Detect which cell encompasses the target text, then output its (X, Y) center coordinate. 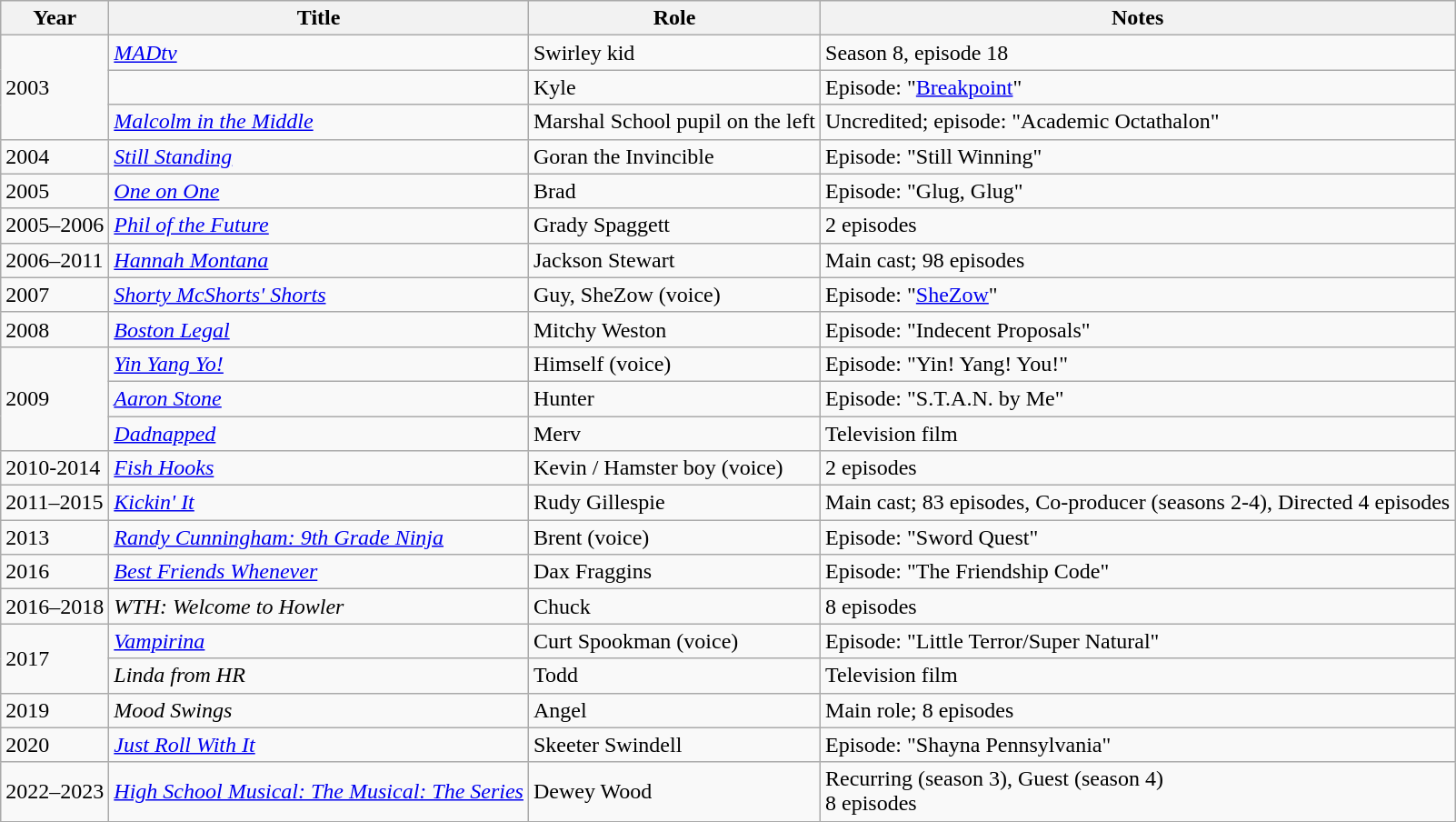
Malcolm in the Middle (319, 122)
Rudy Gillespie (674, 503)
Episode: "Shayna Pennsylvania" (1138, 745)
Jackson Stewart (674, 260)
Kickin' It (319, 503)
Season 8, episode 18 (1138, 53)
High School Musical: The Musical: The Series (319, 791)
Todd (674, 676)
Notes (1138, 18)
Hannah Montana (319, 260)
Episode: "Indecent Proposals" (1138, 329)
Main role; 8 episodes (1138, 710)
Marshal School pupil on the left (674, 122)
Episode: "Glug, Glug" (1138, 191)
Episode: "SheZow" (1138, 295)
Role (674, 18)
Mood Swings (319, 710)
MADtv (319, 53)
Shorty McShorts' Shorts (319, 295)
2011–2015 (55, 503)
Grady Spaggett (674, 226)
Phil of the Future (319, 226)
Mitchy Weston (674, 329)
Aaron Stone (319, 398)
Dewey Wood (674, 791)
2010-2014 (55, 468)
Goran the Invincible (674, 156)
Main cast; 98 episodes (1138, 260)
Yin Yang Yo! (319, 364)
Dadnapped (319, 434)
Randy Cunningham: 9th Grade Ninja (319, 537)
Episode: "The Friendship Code" (1138, 572)
Brad (674, 191)
Episode: "Sword Quest" (1138, 537)
Swirley kid (674, 53)
Himself (voice) (674, 364)
2004 (55, 156)
Title (319, 18)
Episode: "Breakpoint" (1138, 87)
2017 (55, 658)
Best Friends Whenever (319, 572)
Still Standing (319, 156)
Guy, SheZow (voice) (674, 295)
8 episodes (1138, 606)
Episode: "S.T.A.N. by Me" (1138, 398)
Chuck (674, 606)
Uncredited; episode: "Academic Octathalon" (1138, 122)
Boston Legal (319, 329)
2007 (55, 295)
Linda from HR (319, 676)
2020 (55, 745)
2019 (55, 710)
Skeeter Swindell (674, 745)
Just Roll With It (319, 745)
Main cast; 83 episodes, Co-producer (seasons 2-4), Directed 4 episodes (1138, 503)
2008 (55, 329)
Year (55, 18)
2005 (55, 191)
2009 (55, 398)
2006–2011 (55, 260)
One on One (319, 191)
Recurring (season 3), Guest (season 4)8 episodes (1138, 791)
Hunter (674, 398)
Fish Hooks (319, 468)
Angel (674, 710)
Brent (voice) (674, 537)
2016–2018 (55, 606)
Dax Fraggins (674, 572)
WTH: Welcome to Howler (319, 606)
Episode: "Little Terror/Super Natural" (1138, 641)
Kevin / Hamster boy (voice) (674, 468)
2013 (55, 537)
Episode: "Still Winning" (1138, 156)
2016 (55, 572)
Curt Spookman (voice) (674, 641)
Kyle (674, 87)
2003 (55, 87)
2022–2023 (55, 791)
Vampirina (319, 641)
Episode: "Yin! Yang! You!" (1138, 364)
Merv (674, 434)
2005–2006 (55, 226)
